Return the (x, y) coordinate for the center point of the cell that contains the specified text.  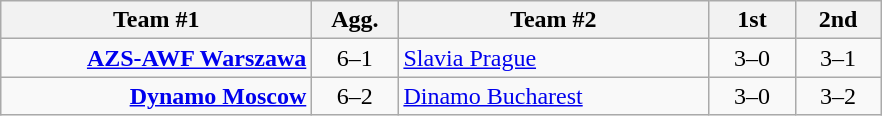
6–1 (355, 58)
Slavia Prague (554, 58)
Team #1 (156, 20)
6–2 (355, 96)
3–2 (838, 96)
2nd (838, 20)
Dinamo Bucharest (554, 96)
Agg. (355, 20)
AZS-AWF Warszawa (156, 58)
Team #2 (554, 20)
Dynamo Moscow (156, 96)
3–1 (838, 58)
1st (752, 20)
